Determine the (X, Y) coordinate at the center of the cell enclosing the given text.  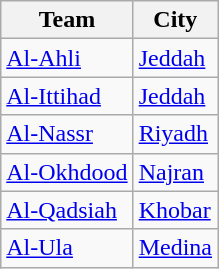
Al-Nassr (67, 134)
Najran (175, 172)
Al-Ula (67, 248)
Team (67, 20)
Al-Ittihad (67, 96)
Al-Qadsiah (67, 210)
Al-Ahli (67, 58)
Riyadh (175, 134)
Medina (175, 248)
Al-Okhdood (67, 172)
City (175, 20)
Khobar (175, 210)
